Return (x, y) of the center of cell containing provided text 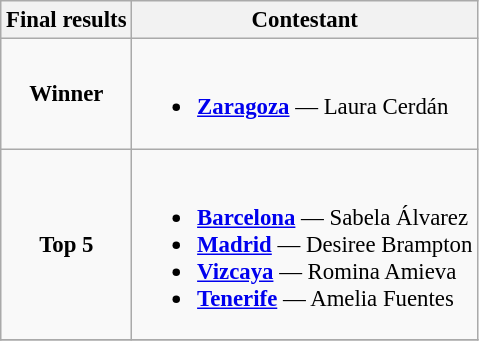
Contestant (305, 20)
Zaragoza — Laura Cerdán (305, 94)
Top 5 (66, 244)
Winner (66, 94)
Barcelona — Sabela Álvarez Madrid — Desiree Brampton Vizcaya — Romina Amieva Tenerife — Amelia Fuentes (305, 244)
Final results (66, 20)
